Pinpoint the cell where the given text exists, returning its (X, Y) midpoint coordinate. 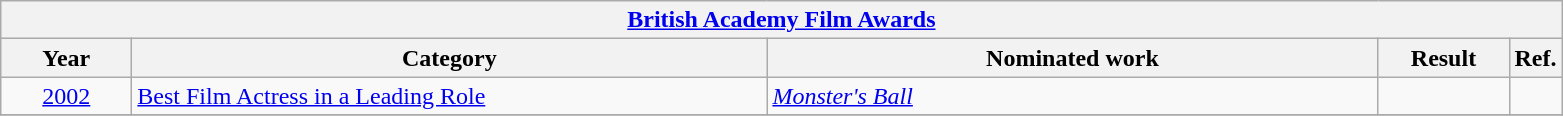
Nominated work (1072, 58)
Year (66, 58)
Result (1444, 58)
Category (450, 58)
Ref. (1536, 58)
2002 (66, 96)
British Academy Film Awards (782, 20)
Monster's Ball (1072, 96)
Best Film Actress in a Leading Role (450, 96)
